Return the (X, Y) coordinate for the center point of the cell that contains the specified text.  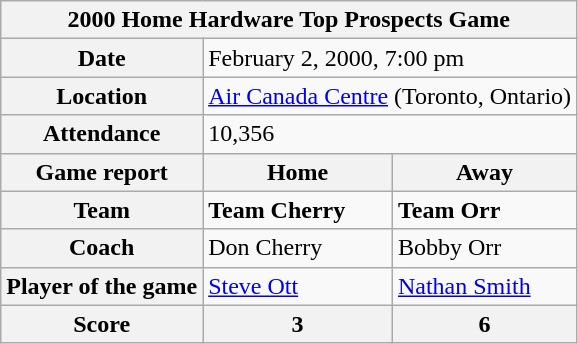
Coach (102, 248)
Team Orr (484, 210)
Attendance (102, 134)
Air Canada Centre (Toronto, Ontario) (390, 96)
Date (102, 58)
10,356 (390, 134)
Don Cherry (298, 248)
Away (484, 172)
2000 Home Hardware Top Prospects Game (289, 20)
Player of the game (102, 286)
Bobby Orr (484, 248)
Score (102, 324)
3 (298, 324)
Team Cherry (298, 210)
Home (298, 172)
Game report (102, 172)
6 (484, 324)
Location (102, 96)
Team (102, 210)
February 2, 2000, 7:00 pm (390, 58)
Nathan Smith (484, 286)
Steve Ott (298, 286)
